Determine the (X, Y) coordinate at the center of the cell enclosing the given text.  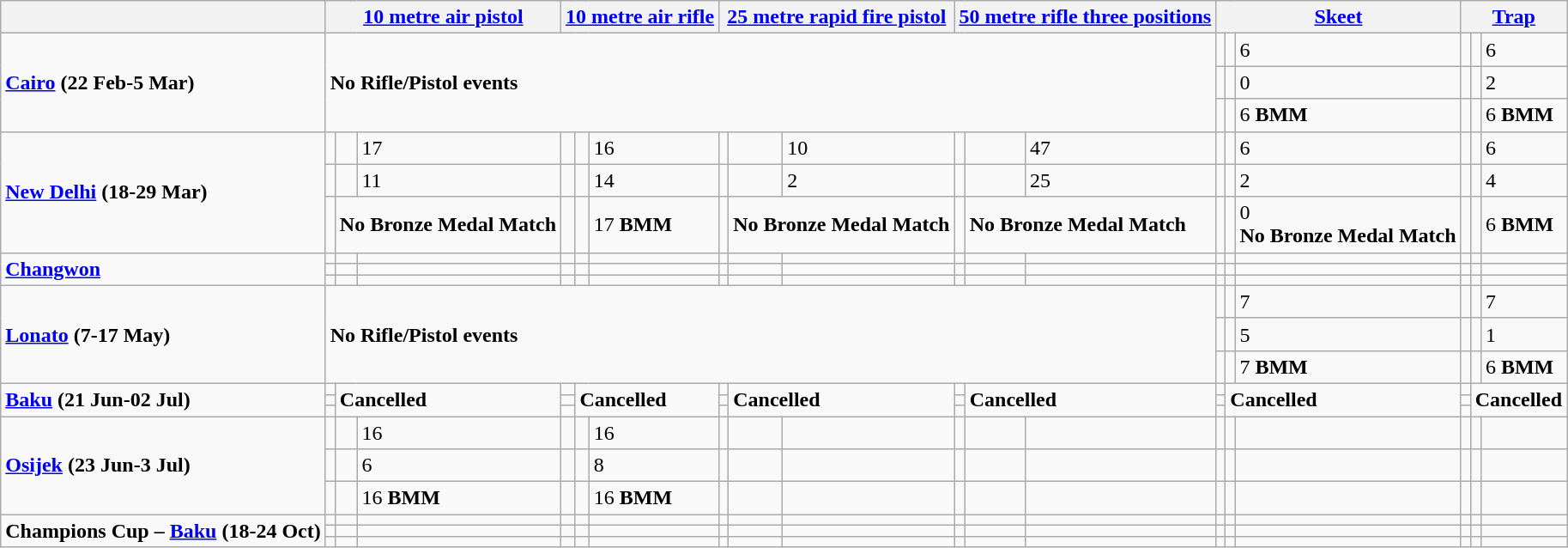
Lonato (7-17 May) (163, 334)
Champions Cup – Baku (18-24 Oct) (163, 531)
Skeet (1339, 17)
14 (654, 180)
5 (1347, 334)
0 (1347, 82)
10 metre air rifle (640, 17)
17 BMM (654, 225)
Cairo (22 Feb-5 Mar) (163, 82)
50 metre rifle three positions (1085, 17)
New Delhi (18-29 Mar) (163, 192)
8 (654, 466)
Osijek (23 Jun-3 Jul) (163, 465)
4 (1523, 180)
10 (869, 148)
10 metre air pistol (443, 17)
7 BMM (1347, 367)
Trap (1514, 17)
0No Bronze Medal Match (1347, 225)
Changwon (163, 269)
1 (1523, 334)
47 (1120, 148)
Baku (21 Jun-02 Jul) (163, 399)
17 (459, 148)
25 metre rapid fire pistol (837, 17)
11 (459, 180)
25 (1120, 180)
